Capture the cell that displays the provided text and extract its (x, y) central coordinate. 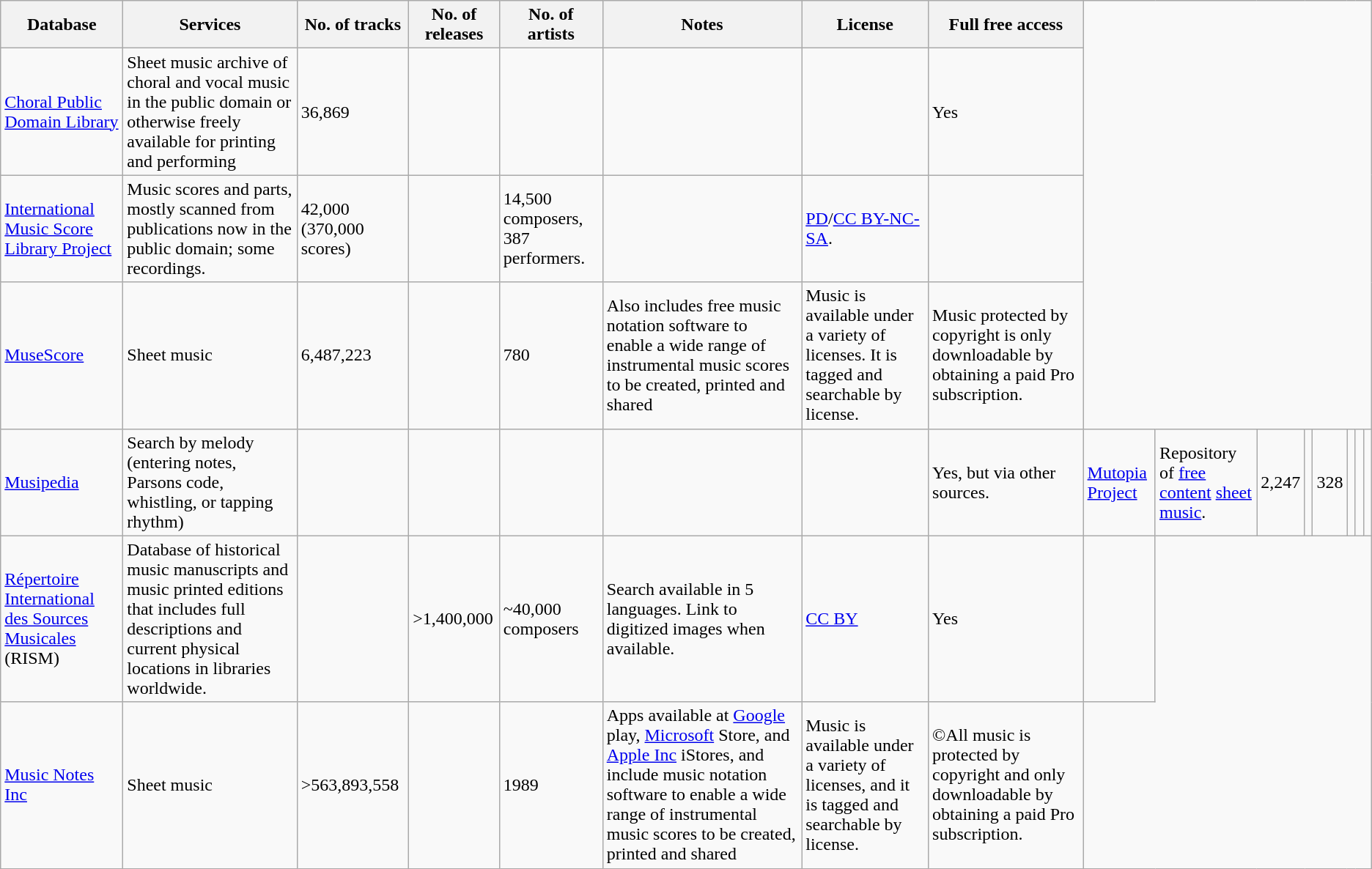
Music is available under a variety of licenses, and it is tagged and searchable by license. (865, 785)
Choral Public Domain Library (62, 111)
Music is available under a variety of licenses. It is tagged and searchable by license. (865, 355)
328 (1329, 482)
Musipedia (62, 482)
Mutopia Project (1119, 482)
Also includes free music notation software to enable a wide range of instrumental music scores to be created, printed and shared (702, 355)
Full free access (1006, 25)
MuseScore (62, 355)
Services (210, 25)
14,500 composers, 387 performers. (551, 229)
Repository of free content sheet music. (1206, 482)
License (865, 25)
>563,893,558 (353, 785)
Music Notes Inc (62, 785)
>1,400,000 (454, 618)
Search by melody (entering notes, Parsons code, whistling, or tapping rhythm) (210, 482)
No. of tracks (353, 25)
International Music Score Library Project (62, 229)
Search available in 5 languages. Link to digitized images when available. (702, 618)
Sheet music archive of choral and vocal music in the public domain or otherwise freely available for printing and performing (210, 111)
Yes, but via other sources. (1006, 482)
No. of artists (551, 25)
Music scores and parts, mostly scanned from publications now in the public domain; some recordings. (210, 229)
780 (551, 355)
Database (62, 25)
42,000 (370,000 scores) (353, 229)
Répertoire International des Sources Musicales (RISM) (62, 618)
36,869 (353, 111)
6,487,223 (353, 355)
CC BY (865, 618)
©All music is protected by copyright and only downloadable by obtaining a paid Pro subscription. (1006, 785)
Music protected by copyright is only downloadable by obtaining a paid Pro subscription. (1006, 355)
PD/CC BY-NC-SA. (865, 229)
1989 (551, 785)
Notes (702, 25)
No. of releases (454, 25)
2,247 (1281, 482)
~40,000 composers (551, 618)
